Locate the cell with the specified text and output its (x, y) center coordinate. 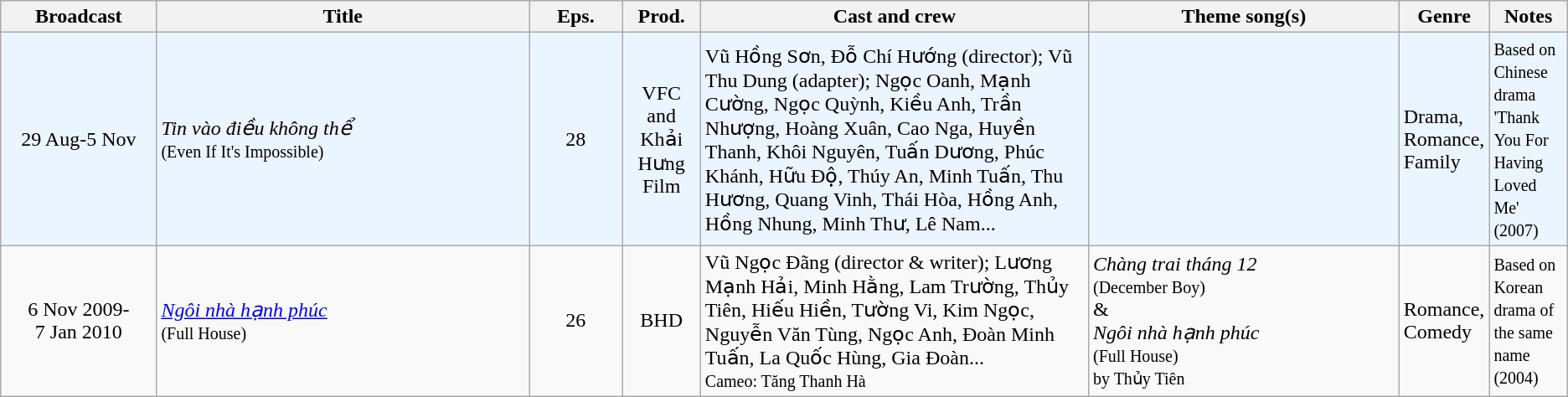
Prod. (662, 17)
Chàng trai tháng 12 (December Boy)&Ngôi nhà hạnh phúc (Full House)by Thủy Tiên (1243, 322)
Based on Korean drama of the same name (2004) (1528, 322)
VFCandKhải Hưng Film (662, 139)
Eps. (576, 17)
Based on Chinese drama 'Thank You For Having Loved Me' (2007) (1528, 139)
Title (343, 17)
Tin vào điều không thể (Even If It's Impossible) (343, 139)
Theme song(s) (1243, 17)
29 Aug-5 Nov (79, 139)
26 (576, 322)
Cast and crew (895, 17)
Broadcast (79, 17)
BHD (662, 322)
Notes (1528, 17)
Ngôi nhà hạnh phúc (Full House) (343, 322)
28 (576, 139)
6 Nov 2009-7 Jan 2010 (79, 322)
Drama, Romance, Family (1444, 139)
Romance, Comedy (1444, 322)
Genre (1444, 17)
